Return the [X, Y] coordinate for the center point of the cell that contains the specified text.  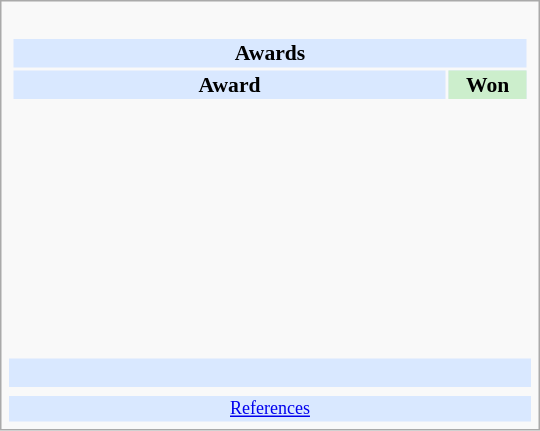
Awards [270, 53]
Award [229, 84]
Won [488, 84]
References [270, 409]
Awards Award Won [270, 182]
